Locate the cell with the specified text and output its (X, Y) center coordinate. 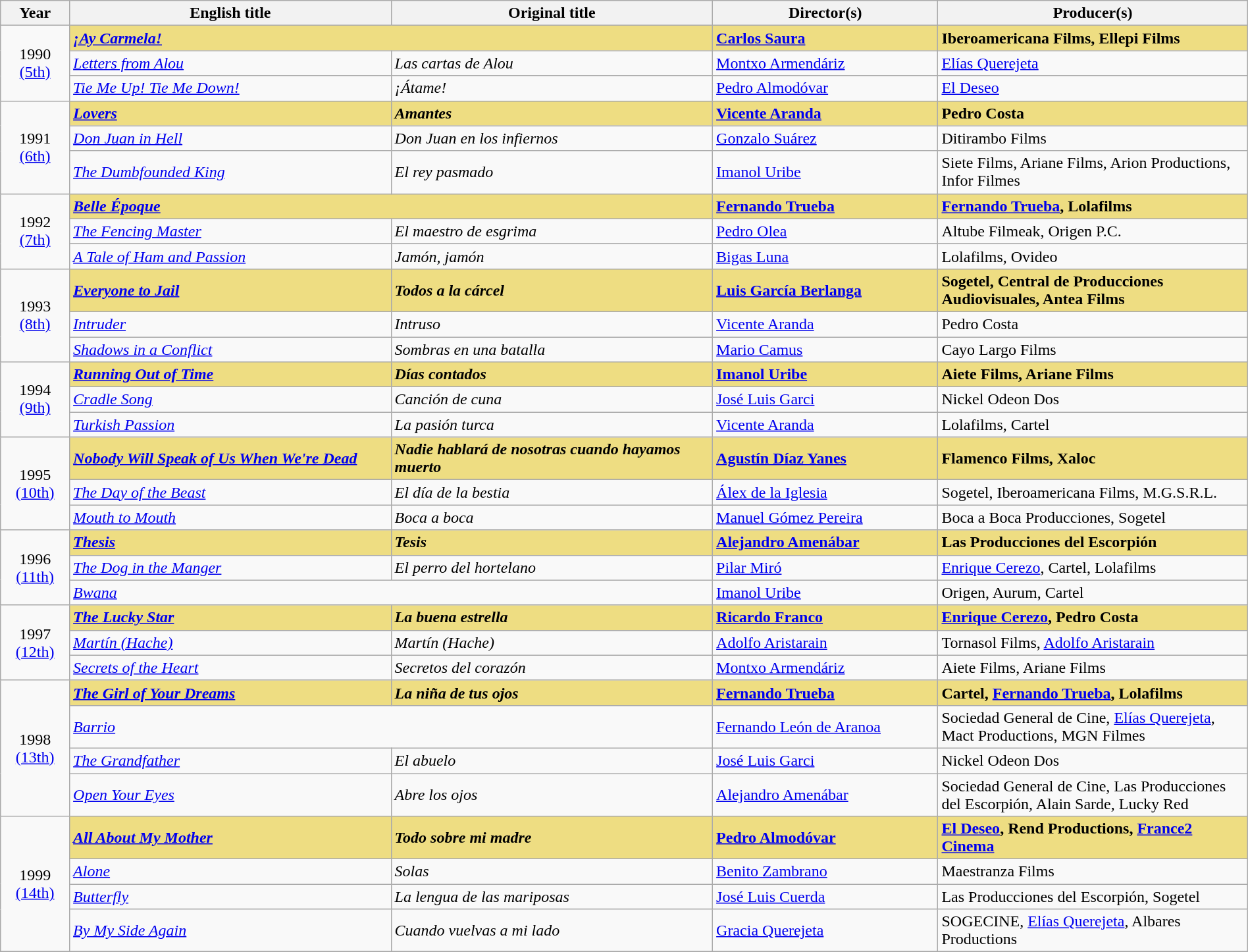
Secretos del corazón (552, 668)
La pasión turca (552, 425)
The Grandfather (230, 760)
El rey pasmado (552, 172)
Alone (230, 872)
Intruder (230, 324)
Jamón, jamón (552, 256)
Mario Camus (825, 350)
Álex de la Iglesia (825, 492)
Secrets of the Heart (230, 668)
Sogetel, Central de Producciones Audiovisuales, Antea Films (1093, 290)
1999(14th) (36, 884)
Running Out of Time (230, 375)
Bwana (391, 593)
Agustín Díaz Yanes (825, 458)
Las Producciones del Escorpión (1093, 542)
Abre los ojos (552, 794)
Canción de cuna (552, 400)
Gonzalo Suárez (825, 138)
Iberoamericana Films, Ellepi Films (1093, 38)
Mouth to Mouth (230, 517)
The Lucky Star (230, 618)
All About My Mother (230, 837)
The Girl of Your Dreams (230, 693)
Butterfly (230, 897)
Las Producciones del Escorpión, Sogetel (1093, 897)
Intruso (552, 324)
El Deseo (1093, 88)
Altube Filmeak, Origen P.C. (1093, 231)
Siete Films, Ariane Films, Arion Productions, Infor Filmes (1093, 172)
The Fencing Master (230, 231)
Maestranza Films (1093, 872)
Don Juan en los infiernos (552, 138)
Ditirambo Films (1093, 138)
Cradle Song (230, 400)
1996(11th) (36, 568)
Fernando Trueba, Lolafilms (1093, 206)
Manuel Gómez Pereira (825, 517)
Lovers (230, 113)
Todo sobre mi madre (552, 837)
Ricardo Franco (825, 618)
La lengua de las mariposas (552, 897)
A Tale of Ham and Passion (230, 256)
Tesis (552, 542)
¡Ay Carmela! (391, 38)
Sombras en una batalla (552, 350)
Sogetel, Iberoamericana Films, M.G.S.R.L. (1093, 492)
Boca a Boca Producciones, Sogetel (1093, 517)
1992(7th) (36, 231)
Cayo Largo Films (1093, 350)
1998(13th) (36, 748)
Original title (552, 13)
Cuando vuelvas a mi lado (552, 931)
Tie Me Up! Tie Me Down! (230, 88)
Solas (552, 872)
1994(9th) (36, 400)
Sociedad General de Cine, Las Producciones del Escorpión, Alain Sarde, Lucky Red (1093, 794)
Gracia Querejeta (825, 931)
Year (36, 13)
La buena estrella (552, 618)
Sociedad General de Cine, Elías Querejeta, Mact Productions, MGN Filmes (1093, 727)
Adolfo Aristarain (825, 643)
SOGECINE, Elías Querejeta, Albares Productions (1093, 931)
Producer(s) (1093, 13)
Boca a boca (552, 517)
Bigas Luna (825, 256)
The Dumbfounded King (230, 172)
Turkish Passion (230, 425)
¡Átame! (552, 88)
Nadie hablará de nosotras cuando hayamos muerto (552, 458)
Origen, Aurum, Cartel (1093, 593)
El perro del hortelano (552, 568)
Cartel, Fernando Trueba, Lolafilms (1093, 693)
English title (230, 13)
Tornasol Films, Adolfo Aristarain (1093, 643)
1991(6th) (36, 147)
El abuelo (552, 760)
Lolafilms, Cartel (1093, 425)
Pilar Miró (825, 568)
El maestro de esgrima (552, 231)
Shadows in a Conflict (230, 350)
1990(5th) (36, 63)
Pedro Olea (825, 231)
1993(8th) (36, 315)
Amantes (552, 113)
Carlos Saura (825, 38)
Días contados (552, 375)
José Luis Cuerda (825, 897)
The Day of the Beast (230, 492)
Enrique Cerezo, Cartel, Lolafilms (1093, 568)
Nobody Will Speak of Us When We're Dead (230, 458)
Luis García Berlanga (825, 290)
Flamenco Films, Xaloc (1093, 458)
Las cartas de Alou (552, 63)
Don Juan in Hell (230, 138)
Enrique Cerezo, Pedro Costa (1093, 618)
La niña de tus ojos (552, 693)
1997(12th) (36, 643)
Thesis (230, 542)
The Dog in the Manger (230, 568)
By My Side Again (230, 931)
Lolafilms, Ovideo (1093, 256)
Fernando León de Aranoa (825, 727)
Belle Époque (391, 206)
El Deseo, Rend Productions, France2 Cinema (1093, 837)
Elías Querejeta (1093, 63)
Letters from Alou (230, 63)
Barrio (391, 727)
Everyone to Jail (230, 290)
Todos a la cárcel (552, 290)
Director(s) (825, 13)
El día de la bestia (552, 492)
Benito Zambrano (825, 872)
1995(10th) (36, 483)
Open Your Eyes (230, 794)
